Detect which cell encompasses the target text, then output its (X, Y) center coordinate. 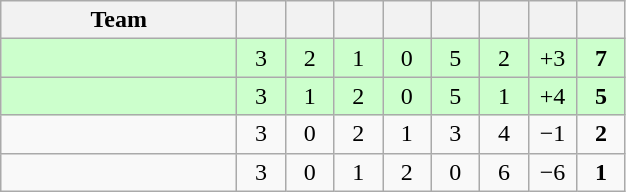
7 (602, 58)
−1 (552, 134)
−6 (552, 172)
6 (504, 172)
4 (504, 134)
+3 (552, 58)
+4 (552, 96)
Team (119, 20)
